Capture the cell that displays the provided text and extract its (x, y) central coordinate. 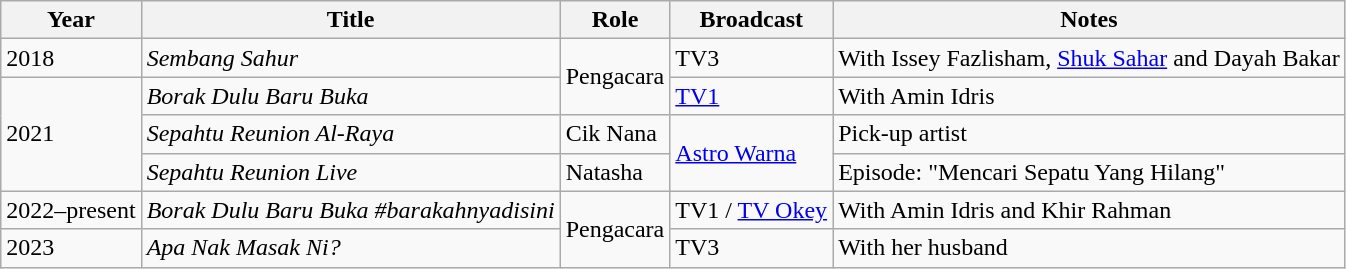
Borak Dulu Baru Buka (350, 96)
With Issey Fazlisham, Shuk Sahar and Dayah Bakar (1090, 58)
Sembang Sahur (350, 58)
Cik Nana (615, 134)
Title (350, 20)
TV1 / TV Okey (752, 210)
2018 (71, 58)
2023 (71, 248)
Pick-up artist (1090, 134)
2021 (71, 134)
Sepahtu Reunion Al-Raya (350, 134)
TV1 (752, 96)
With her husband (1090, 248)
2022–present (71, 210)
Apa Nak Masak Ni? (350, 248)
Year (71, 20)
Notes (1090, 20)
With Amin Idris and Khir Rahman (1090, 210)
Natasha (615, 172)
Astro Warna (752, 153)
Role (615, 20)
Episode: "Mencari Sepatu Yang Hilang" (1090, 172)
Sepahtu Reunion Live (350, 172)
Borak Dulu Baru Buka #barakahnyadisini (350, 210)
With Amin Idris (1090, 96)
Broadcast (752, 20)
